Find where the given text appears and provide that cell's center as (x, y) coordinate. 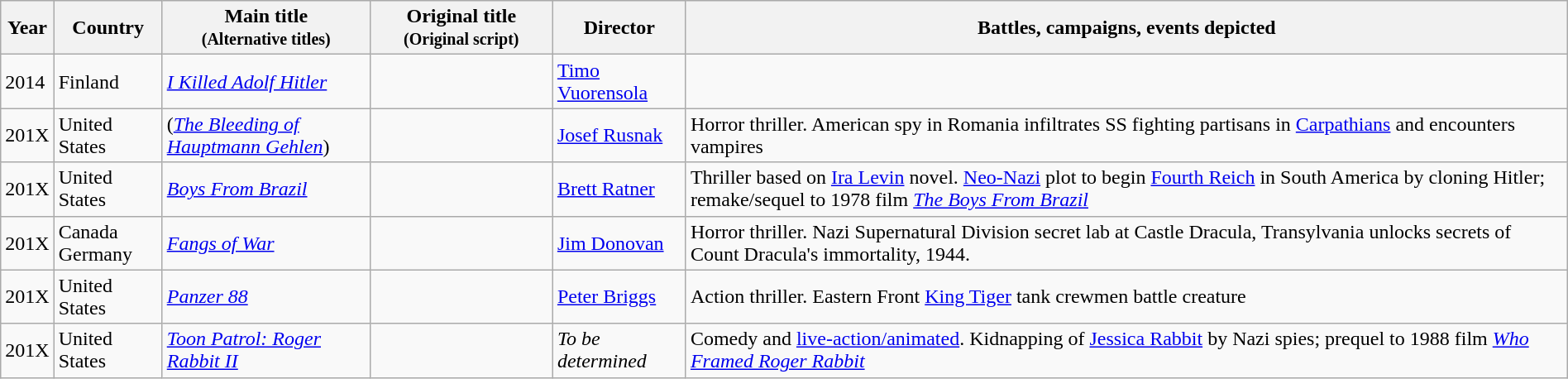
Brett Ratner (619, 189)
Panzer 88 (266, 296)
Finland (108, 81)
Comedy and live-action/animated. Kidnapping of Jessica Rabbit by Nazi spies; prequel to 1988 film Who Framed Roger Rabbit (1126, 351)
Fangs of War (266, 243)
Toon Patrol: Roger Rabbit II (266, 351)
2014 (27, 81)
To be determined (619, 351)
Peter Briggs (619, 296)
(The Bleeding of Hauptmann Gehlen) (266, 136)
Boys From Brazil (266, 189)
Josef Rusnak (619, 136)
Year (27, 28)
CanadaGermany (108, 243)
Main title(Alternative titles) (266, 28)
I Killed Adolf Hitler (266, 81)
Horror thriller. Nazi Supernatural Division secret lab at Castle Dracula, Transylvania unlocks secrets of Count Dracula's immortality, 1944. (1126, 243)
Action thriller. Eastern Front King Tiger tank crewmen battle creature (1126, 296)
Horror thriller. American spy in Romania infiltrates SS fighting partisans in Carpathians and encounters vampires (1126, 136)
Battles, campaigns, events depicted (1126, 28)
Jim Donovan (619, 243)
Director (619, 28)
Country (108, 28)
Original title(Original script) (461, 28)
Timo Vuorensola (619, 81)
